Output the [X, Y] coordinate of the center of the cell containing the given text.  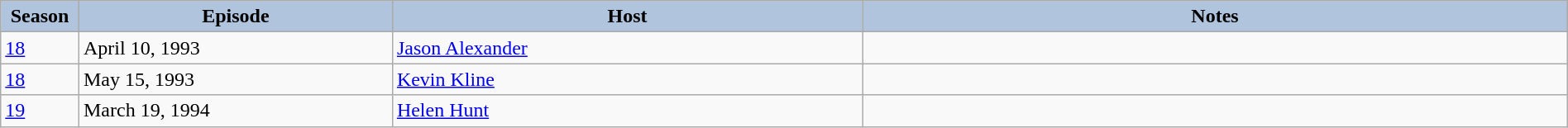
May 15, 1993 [235, 79]
April 10, 1993 [235, 48]
Helen Hunt [627, 111]
March 19, 1994 [235, 111]
19 [40, 111]
Kevin Kline [627, 79]
Notes [1216, 17]
Host [627, 17]
Season [40, 17]
Jason Alexander [627, 48]
Episode [235, 17]
